Determine the [x, y] coordinate at the center of the cell enclosing the given text.  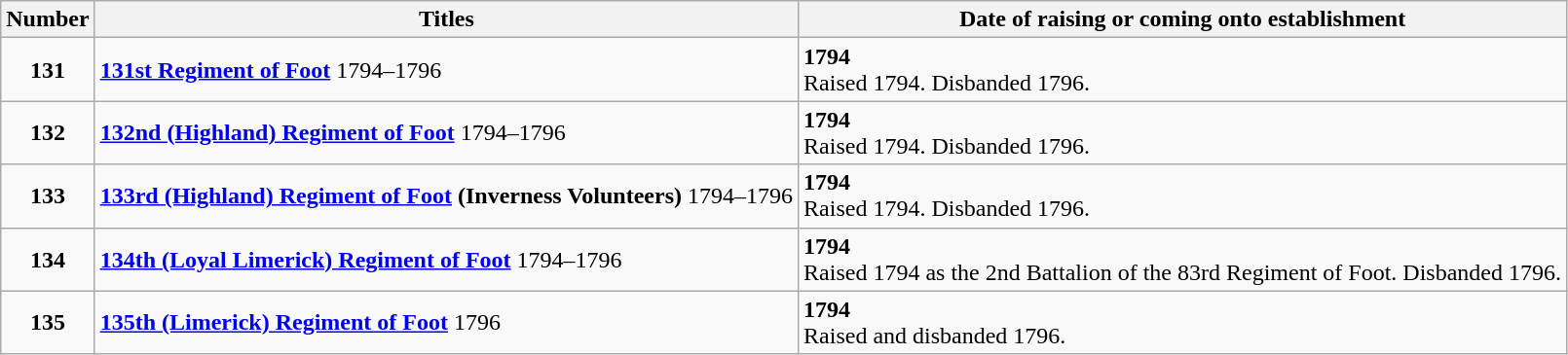
134th (Loyal Limerick) Regiment of Foot 1794–1796 [446, 259]
Date of raising or coming onto establishment [1182, 19]
1794Raised 1794 as the 2nd Battalion of the 83rd Regiment of Foot. Disbanded 1796. [1182, 259]
133 [48, 196]
135 [48, 323]
1794Raised and disbanded 1796. [1182, 323]
132nd (Highland) Regiment of Foot 1794–1796 [446, 132]
132 [48, 132]
134 [48, 259]
131st Regiment of Foot 1794–1796 [446, 70]
133rd (Highland) Regiment of Foot (Inverness Volunteers) 1794–1796 [446, 196]
135th (Limerick) Regiment of Foot 1796 [446, 323]
131 [48, 70]
Titles [446, 19]
Number [48, 19]
